Find where the given text appears and provide that cell's center as (X, Y) coordinate. 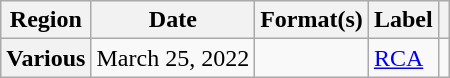
Label (403, 20)
Date (173, 20)
Format(s) (312, 20)
Various (46, 58)
RCA (403, 58)
Region (46, 20)
March 25, 2022 (173, 58)
